For the text-containing cell, return its midpoint in [X, Y] coordinate format. 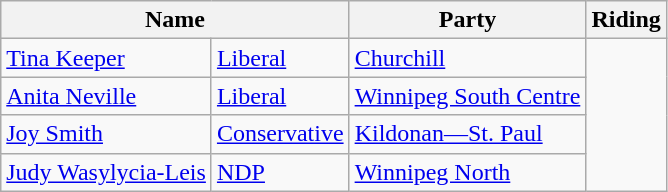
Conservative [280, 134]
Winnipeg North [468, 172]
Churchill [468, 58]
Anita Neville [106, 96]
NDP [280, 172]
Name [175, 20]
Judy Wasylycia-Leis [106, 172]
Kildonan—St. Paul [468, 134]
Riding [626, 20]
Winnipeg South Centre [468, 96]
Tina Keeper [106, 58]
Party [468, 20]
Joy Smith [106, 134]
